Locate the cell with the specified text and output its (x, y) center coordinate. 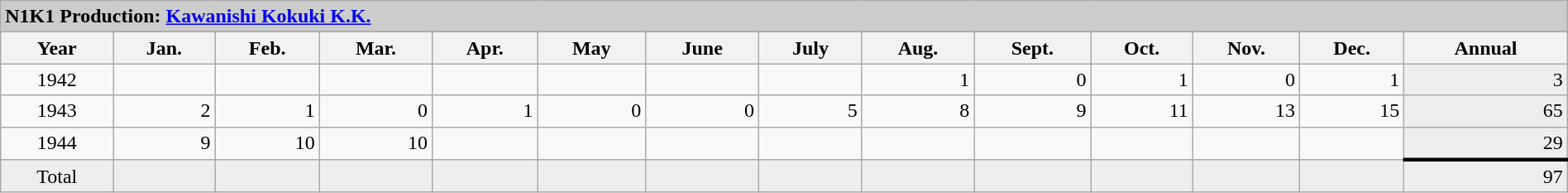
May (592, 48)
Year (57, 48)
July (810, 48)
15 (1352, 111)
5 (810, 111)
65 (1485, 111)
Nov. (1245, 48)
Total (57, 176)
97 (1485, 176)
29 (1485, 143)
1943 (57, 111)
13 (1245, 111)
Aug. (918, 48)
Mar. (375, 48)
Sept. (1032, 48)
1942 (57, 80)
Jan. (164, 48)
11 (1141, 111)
Apr. (485, 48)
Dec. (1352, 48)
1944 (57, 143)
N1K1 Production: Kawanishi Kokuki K.K. (784, 17)
Feb. (267, 48)
8 (918, 111)
3 (1485, 80)
June (703, 48)
2 (164, 111)
Annual (1485, 48)
Oct. (1141, 48)
